Determine the [X, Y] coordinate at the center of the cell enclosing the given text.  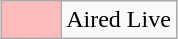
Aired Live [119, 20]
